Detect which cell encompasses the target text, then output its [x, y] center coordinate. 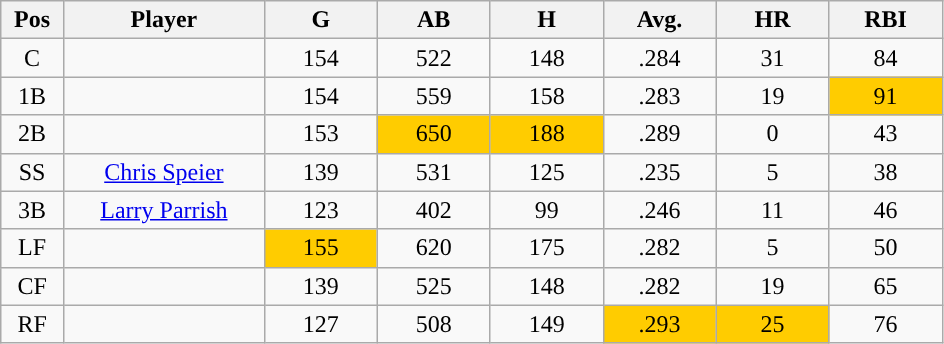
AB [434, 20]
76 [886, 324]
188 [546, 134]
.283 [660, 96]
SS [32, 172]
CF [32, 286]
.235 [660, 172]
1B [32, 96]
.284 [660, 58]
11 [772, 210]
.289 [660, 134]
Player [164, 20]
525 [434, 286]
Avg. [660, 20]
402 [434, 210]
50 [886, 248]
127 [320, 324]
G [320, 20]
531 [434, 172]
38 [886, 172]
99 [546, 210]
508 [434, 324]
175 [546, 248]
Larry Parrish [164, 210]
46 [886, 210]
84 [886, 58]
Pos [32, 20]
650 [434, 134]
Chris Speier [164, 172]
2B [32, 134]
65 [886, 286]
0 [772, 134]
31 [772, 58]
.293 [660, 324]
158 [546, 96]
LF [32, 248]
43 [886, 134]
522 [434, 58]
620 [434, 248]
RF [32, 324]
RBI [886, 20]
125 [546, 172]
155 [320, 248]
91 [886, 96]
HR [772, 20]
3B [32, 210]
H [546, 20]
.246 [660, 210]
123 [320, 210]
C [32, 58]
153 [320, 134]
25 [772, 324]
559 [434, 96]
149 [546, 324]
